Locate the cell with the specified text and output its (X, Y) center coordinate. 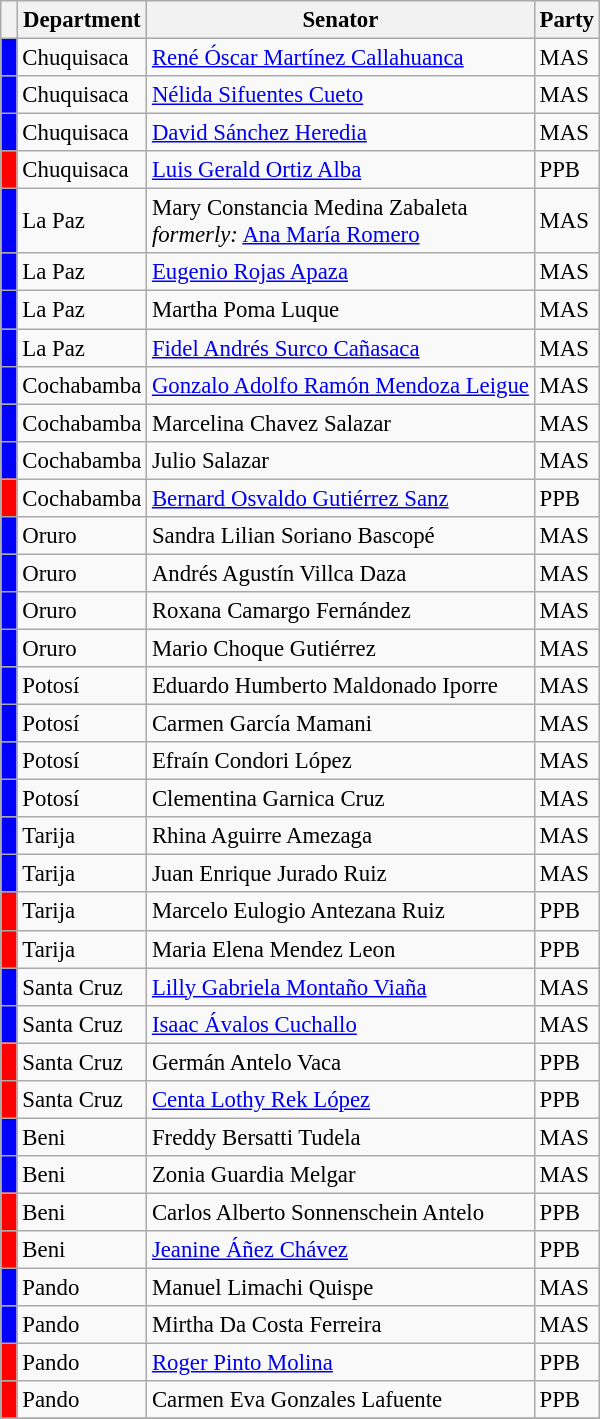
Mary Constancia Medina Zabaletaformerly: Ana María Romero (341, 222)
Mario Choque Gutiérrez (341, 648)
Centa Lothy Rek López (341, 1100)
Nélida Sifuentes Cueto (341, 95)
Jeanine Áñez Chávez (341, 1250)
Isaac Ávalos Cuchallo (341, 1024)
Manuel Limachi Quispe (341, 1288)
Eugenio Rojas Apaza (341, 273)
Carmen García Mamani (341, 724)
Carmen Eva Gonzales Lafuente (341, 1400)
Germán Antelo Vaca (341, 1062)
Sandra Lilian Soriano Bascopé (341, 536)
Carlos Alberto Sonnenschein Antelo (341, 1212)
Juan Enrique Jurado Ruiz (341, 874)
Roger Pinto Molina (341, 1363)
Bernard Osvaldo Gutiérrez Sanz (341, 498)
Party (566, 20)
Senator (341, 20)
Julio Salazar (341, 460)
Fidel Andrés Surco Cañasaca (341, 348)
Freddy Bersatti Tudela (341, 1137)
Mirtha Da Costa Ferreira (341, 1325)
Maria Elena Mendez Leon (341, 949)
Efraín Condori López (341, 761)
Zonia Guardia Melgar (341, 1175)
Martha Poma Luque (341, 310)
Gonzalo Adolfo Ramón Mendoza Leigue (341, 385)
Department (82, 20)
Luis Gerald Ortiz Alba (341, 170)
Clementina Garnica Cruz (341, 799)
Rhina Aguirre Amezaga (341, 836)
René Óscar Martínez Callahuanca (341, 58)
Marcelo Eulogio Antezana Ruiz (341, 912)
Roxana Camargo Fernández (341, 611)
Andrés Agustín Villca Daza (341, 573)
Lilly Gabriela Montaño Viaña (341, 987)
Eduardo Humberto Maldonado Iporre (341, 686)
David Sánchez Heredia (341, 133)
Marcelina Chavez Salazar (341, 423)
